Output the [x, y] coordinate of the center of the cell containing the given text.  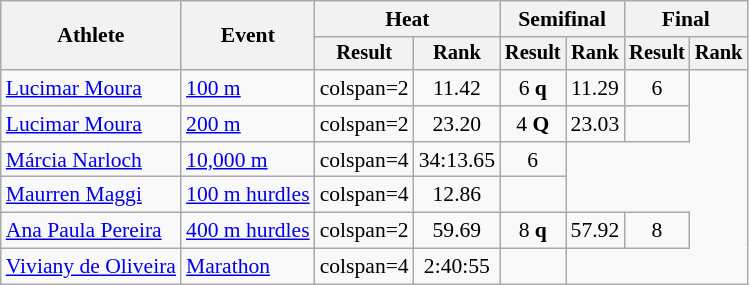
23.03 [596, 124]
8 [657, 231]
2:40:55 [457, 267]
Final [686, 19]
Márcia Narloch [91, 160]
59.69 [457, 231]
12.86 [457, 195]
Heat [408, 19]
11.29 [596, 88]
Maurren Maggi [91, 195]
4 Q [533, 124]
200 m [248, 124]
8 q [533, 231]
10,000 m [248, 160]
Viviany de Oliveira [91, 267]
11.42 [457, 88]
100 m hurdles [248, 195]
Athlete [91, 36]
400 m hurdles [248, 231]
57.92 [596, 231]
23.20 [457, 124]
Semifinal [562, 19]
6 q [533, 88]
Event [248, 36]
Marathon [248, 267]
Ana Paula Pereira [91, 231]
34:13.65 [457, 160]
100 m [248, 88]
